Find where the given text appears and provide that cell's center as [x, y] coordinate. 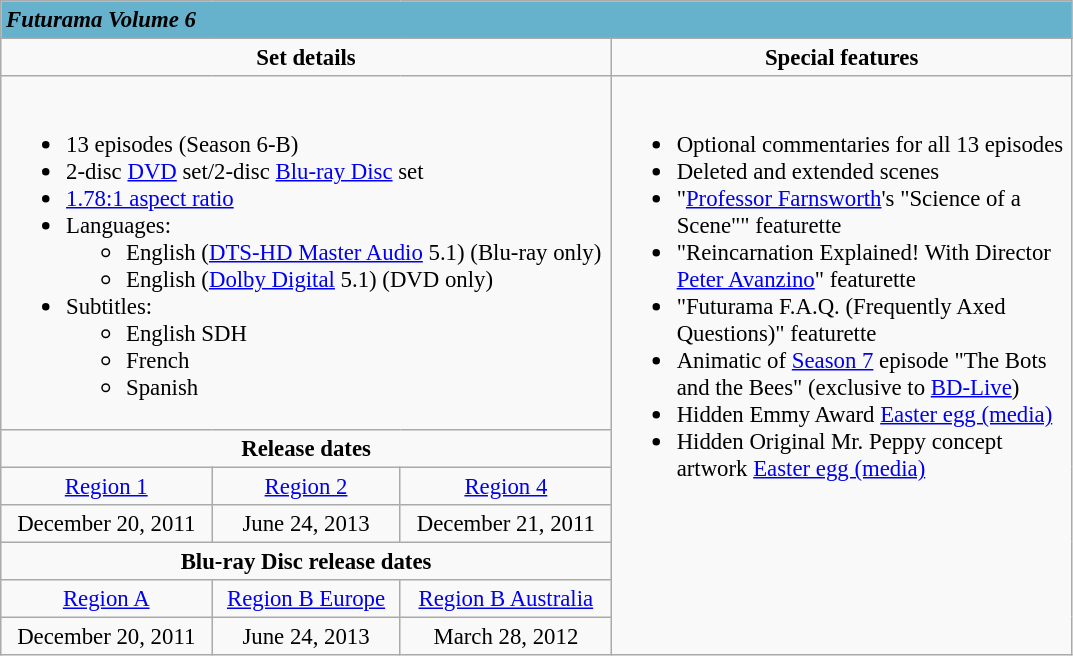
Blu-ray Disc release dates [306, 561]
Region B Australia [506, 599]
December 21, 2011 [506, 523]
March 28, 2012 [506, 636]
Region B Europe [306, 599]
Special features [842, 58]
Futurama Volume 6 [536, 20]
Release dates [306, 448]
Region 1 [106, 486]
Region 2 [306, 486]
Region 4 [506, 486]
Set details [306, 58]
Region A [106, 599]
